Provide the (x, y) coordinate of the cell's center where the given text is located.  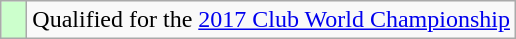
Qualified for the 2017 Club World Championship (272, 20)
